Return the (X, Y) coordinate for the center point of the cell that contains the specified text.  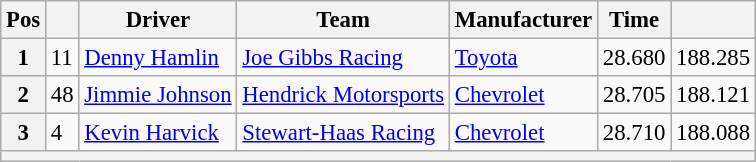
Joe Gibbs Racing (343, 58)
Kevin Harvick (158, 133)
2 (24, 95)
11 (62, 58)
Pos (24, 20)
28.710 (634, 133)
188.285 (714, 58)
28.680 (634, 58)
Stewart-Haas Racing (343, 133)
Team (343, 20)
Toyota (523, 58)
4 (62, 133)
Denny Hamlin (158, 58)
48 (62, 95)
3 (24, 133)
188.121 (714, 95)
Driver (158, 20)
Time (634, 20)
188.088 (714, 133)
1 (24, 58)
28.705 (634, 95)
Jimmie Johnson (158, 95)
Hendrick Motorsports (343, 95)
Manufacturer (523, 20)
